Return the (X, Y) coordinate for the center point of the cell that contains the specified text.  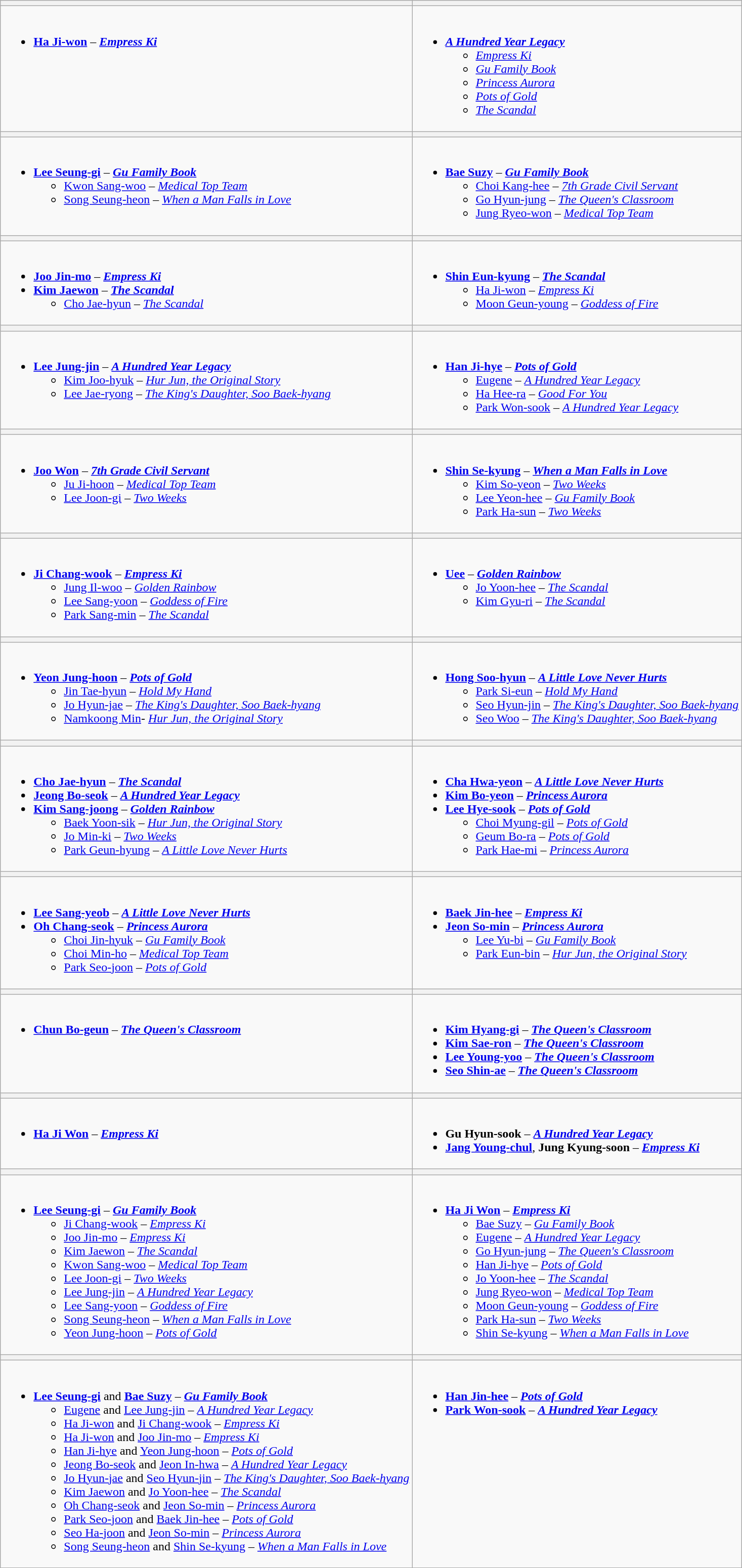
Yeon Jung-hoon – Pots of GoldJin Tae-hyun – Hold My HandJo Hyun-jae – The King's Daughter, Soo Baek-hyangNamkoong Min- Hur Jun, the Original Story (206, 691)
Joo Jin-mo – Empress KiKim Jaewon – The ScandalCho Jae-hyun – The Scandal (206, 283)
Lee Jung-jin – A Hundred Year LegacyKim Joo-hyuk – Hur Jun, the Original StoryLee Jae-ryong – The King's Daughter, Soo Baek-hyang (206, 380)
Ha Ji Won – Empress Ki (206, 1134)
Ji Chang-wook – Empress KiJung Il-woo – Golden RainbowLee Sang-yoon – Goddess of FirePark Sang-min – The Scandal (206, 587)
Uee – Golden RainbowJo Yoon-hee – The ScandalKim Gyu-ri – The Scandal (577, 587)
Bae Suzy – Gu Family BookChoi Kang-hee – 7th Grade Civil ServantGo Hyun-jung – The Queen's ClassroomJung Ryeo-won – Medical Top Team (577, 186)
Joo Won – 7th Grade Civil ServantJu Ji-hoon – Medical Top TeamLee Joon-gi – Two Weeks (206, 484)
Baek Jin-hee – Empress KiJeon So-min – Princess AuroraLee Yu-bi – Gu Family BookPark Eun-bin – Hur Jun, the Original Story (577, 933)
Lee Seung-gi – Gu Family BookKwon Sang-woo – Medical Top TeamSong Seung-heon – When a Man Falls in Love (206, 186)
Kim Hyang-gi – The Queen's ClassroomKim Sae-ron – The Queen's ClassroomLee Young-yoo – The Queen's ClassroomSeo Shin-ae – The Queen's Classroom (577, 1043)
Shin Eun-kyung – The ScandalHa Ji-won – Empress KiMoon Geun-young – Goddess of Fire (577, 283)
Chun Bo-geun – The Queen's Classroom (206, 1043)
A Hundred Year LegacyEmpress KiGu Family BookPrincess AuroraPots of GoldThe Scandal (577, 69)
Shin Se-kyung – When a Man Falls in LoveKim So-yeon – Two WeeksLee Yeon-hee – Gu Family BookPark Ha-sun – Two Weeks (577, 484)
Han Jin-hee – Pots of GoldPark Won-sook – A Hundred Year Legacy (577, 1464)
Han Ji-hye – Pots of GoldEugene – A Hundred Year LegacyHa Hee-ra – Good For YouPark Won-sook – A Hundred Year Legacy (577, 380)
Ha Ji-won – Empress Ki (206, 69)
Gu Hyun-sook – A Hundred Year LegacyJang Young-chul, Jung Kyung-soon – Empress Ki (577, 1134)
